Capture the cell that displays the provided text and extract its (x, y) central coordinate. 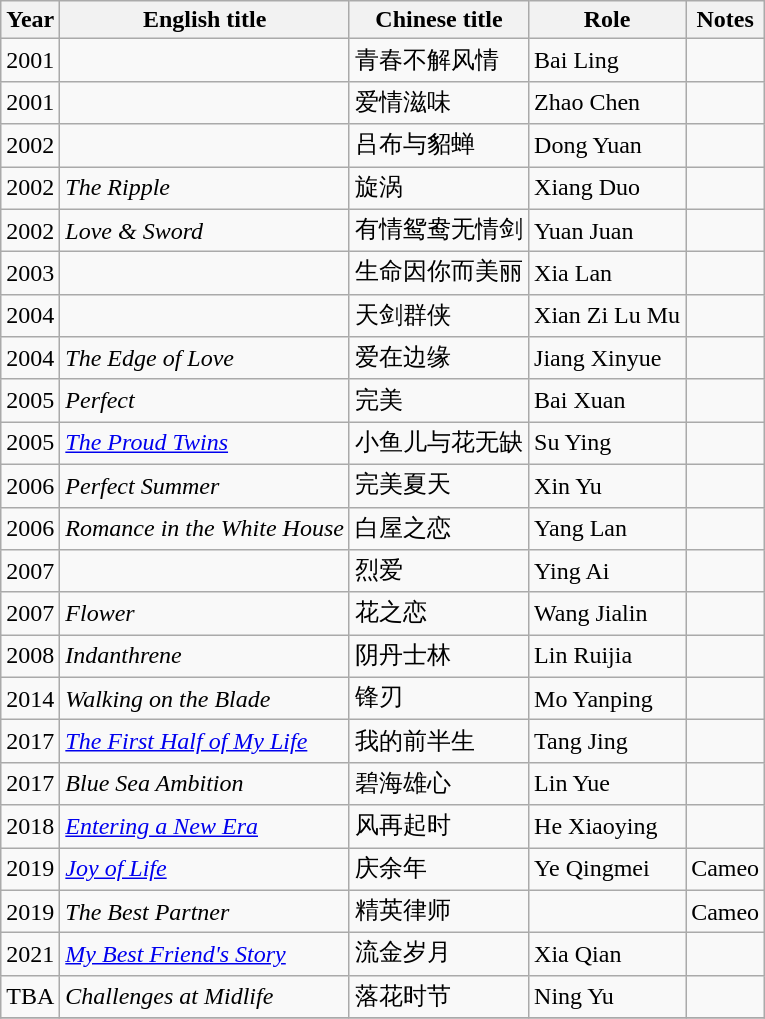
Ying Ai (608, 572)
爱情滋味 (438, 102)
Dong Yuan (608, 146)
Zhao Chen (608, 102)
完美夏天 (438, 486)
The Proud Twins (205, 444)
精英律师 (438, 912)
2018 (30, 826)
青春不解风情 (438, 60)
Love & Sword (205, 230)
锋刃 (438, 698)
Walking on the Blade (205, 698)
Yang Lan (608, 528)
Blue Sea Ambition (205, 784)
爱在边缘 (438, 358)
小鱼儿与花无缺 (438, 444)
吕布与貂蝉 (438, 146)
Ning Yu (608, 996)
Xia Lan (608, 274)
My Best Friend's Story (205, 954)
天剑群侠 (438, 316)
Xia Qian (608, 954)
阴丹士林 (438, 656)
The Ripple (205, 188)
烈爱 (438, 572)
2021 (30, 954)
Joy of Life (205, 870)
Su Ying (608, 444)
有情鸳鸯无情剑 (438, 230)
The First Half of My Life (205, 742)
Flower (205, 614)
Romance in the White House (205, 528)
旋涡 (438, 188)
完美 (438, 400)
Tang Jing (608, 742)
我的前半生 (438, 742)
The Best Partner (205, 912)
He Xiaoying (608, 826)
Mo Yanping (608, 698)
Notes (726, 20)
Entering a New Era (205, 826)
Bai Xuan (608, 400)
Role (608, 20)
The Edge of Love (205, 358)
Indanthrene (205, 656)
落花时节 (438, 996)
花之恋 (438, 614)
English title (205, 20)
Chinese title (438, 20)
Lin Yue (608, 784)
Xin Yu (608, 486)
Yuan Juan (608, 230)
Bai Ling (608, 60)
Jiang Xinyue (608, 358)
2008 (30, 656)
Year (30, 20)
碧海雄心 (438, 784)
Challenges at Midlife (205, 996)
Ye Qingmei (608, 870)
流金岁月 (438, 954)
Wang Jialin (608, 614)
Perfect (205, 400)
2014 (30, 698)
Xiang Duo (608, 188)
TBA (30, 996)
庆余年 (438, 870)
Xian Zi Lu Mu (608, 316)
生命因你而美丽 (438, 274)
白屋之恋 (438, 528)
风再起时 (438, 826)
Lin Ruijia (608, 656)
Perfect Summer (205, 486)
2003 (30, 274)
